Find where the given text appears and provide that cell's center as [X, Y] coordinate. 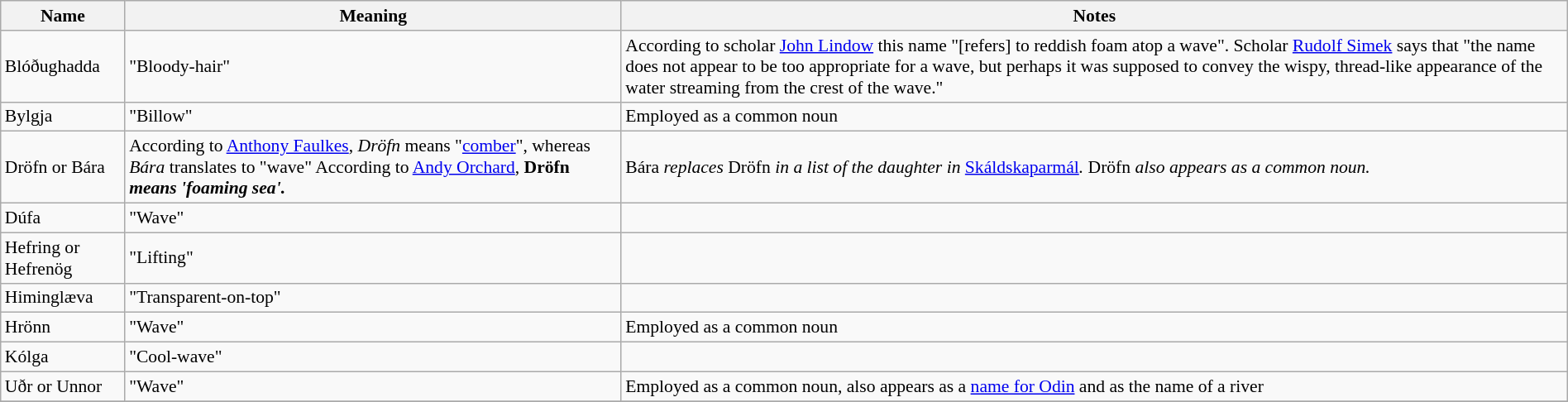
Hrönn [63, 328]
"Transparent-on-top" [373, 298]
Himinglæva [63, 298]
Uðr or Unnor [63, 386]
According to Anthony Faulkes, Dröfn means "comber", whereas Bára translates to "wave" According to Andy Orchard, Dröfn means 'foaming sea'. [373, 167]
Bára replaces Dröfn in a list of the daughter in Skáldskaparmál. Dröfn also appears as a common noun. [1094, 167]
Dröfn or Bára [63, 167]
"Billow" [373, 117]
Bylgja [63, 117]
Blóðughadda [63, 66]
Hefring or Hefrenög [63, 258]
Dúfa [63, 218]
"Bloody-hair" [373, 66]
"Lifting" [373, 258]
"Cool-wave" [373, 357]
Notes [1094, 16]
Name [63, 16]
Meaning [373, 16]
Kólga [63, 357]
Employed as a common noun, also appears as a name for Odin and as the name of a river [1094, 386]
